Capture the cell that displays the provided text and extract its (x, y) central coordinate. 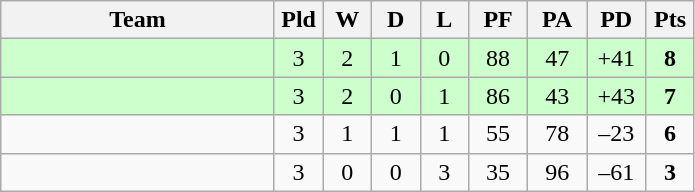
+41 (616, 58)
78 (558, 134)
W (348, 20)
35 (498, 172)
8 (670, 58)
6 (670, 134)
Pld (298, 20)
96 (558, 172)
Team (138, 20)
PA (558, 20)
55 (498, 134)
+43 (616, 96)
–61 (616, 172)
L (444, 20)
PD (616, 20)
43 (558, 96)
Pts (670, 20)
86 (498, 96)
D (396, 20)
7 (670, 96)
47 (558, 58)
PF (498, 20)
88 (498, 58)
–23 (616, 134)
